Extract the [x, y] coordinate from the center of the cell holding the provided text.  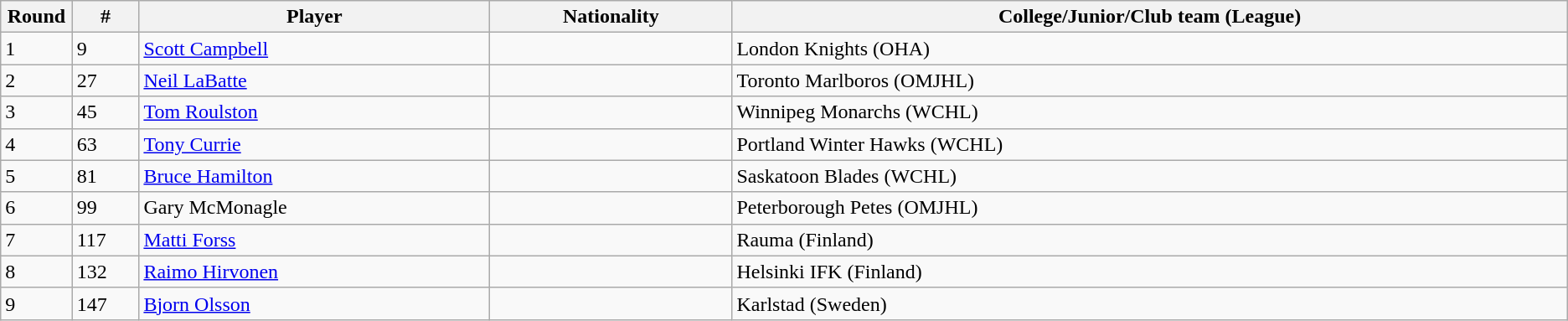
5 [37, 176]
3 [37, 112]
# [106, 17]
1 [37, 49]
Bruce Hamilton [315, 176]
Saskatoon Blades (WCHL) [1149, 176]
132 [106, 272]
7 [37, 240]
147 [106, 303]
Gary McMonagle [315, 208]
Peterborough Petes (OMJHL) [1149, 208]
Portland Winter Hawks (WCHL) [1149, 144]
College/Junior/Club team (League) [1149, 17]
Matti Forss [315, 240]
45 [106, 112]
Helsinki IFK (Finland) [1149, 272]
Player [315, 17]
4 [37, 144]
Round [37, 17]
Scott Campbell [315, 49]
8 [37, 272]
81 [106, 176]
London Knights (OHA) [1149, 49]
2 [37, 80]
Karlstad (Sweden) [1149, 303]
Raimo Hirvonen [315, 272]
Toronto Marlboros (OMJHL) [1149, 80]
Bjorn Olsson [315, 303]
117 [106, 240]
99 [106, 208]
Winnipeg Monarchs (WCHL) [1149, 112]
Neil LaBatte [315, 80]
Tony Currie [315, 144]
6 [37, 208]
27 [106, 80]
Nationality [611, 17]
Tom Roulston [315, 112]
Rauma (Finland) [1149, 240]
63 [106, 144]
